From the cell containing the given text, extract its center point as [X, Y] coordinate. 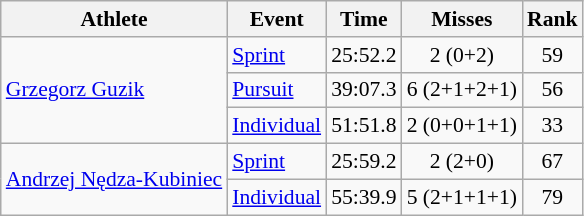
2 (2+0) [462, 162]
Misses [462, 19]
55:39.9 [364, 197]
Grzegorz Guzik [114, 90]
2 (0+0+1+1) [462, 126]
Rank [552, 19]
79 [552, 197]
Event [276, 19]
Athlete [114, 19]
5 (2+1+1+1) [462, 197]
56 [552, 90]
Time [364, 19]
6 (2+1+2+1) [462, 90]
39:07.3 [364, 90]
67 [552, 162]
59 [552, 55]
Andrzej Nędza-Kubiniec [114, 180]
Pursuit [276, 90]
33 [552, 126]
51:51.8 [364, 126]
25:59.2 [364, 162]
25:52.2 [364, 55]
2 (0+2) [462, 55]
